Detect which cell encompasses the target text, then output its (x, y) center coordinate. 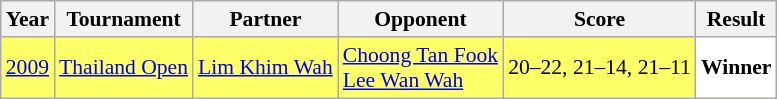
Score (600, 19)
Lim Khim Wah (266, 68)
Thailand Open (124, 68)
Tournament (124, 19)
Year (28, 19)
20–22, 21–14, 21–11 (600, 68)
Opponent (420, 19)
2009 (28, 68)
Winner (736, 68)
Partner (266, 19)
Choong Tan Fook Lee Wan Wah (420, 68)
Result (736, 19)
